Extract the [X, Y] coordinate from the center of the cell holding the provided text.  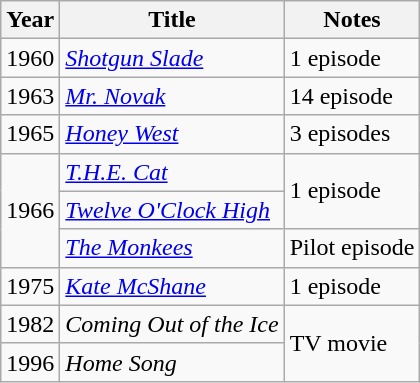
1960 [30, 58]
T.H.E. Cat [172, 172]
The Monkees [172, 248]
1965 [30, 134]
Pilot episode [352, 248]
Mr. Novak [172, 96]
1963 [30, 96]
Honey West [172, 134]
Notes [352, 20]
Coming Out of the Ice [172, 324]
1975 [30, 286]
TV movie [352, 343]
1996 [30, 362]
Shotgun Slade [172, 58]
Year [30, 20]
Home Song [172, 362]
1966 [30, 210]
3 episodes [352, 134]
1982 [30, 324]
Title [172, 20]
Kate McShane [172, 286]
Twelve O'Clock High [172, 210]
14 episode [352, 96]
